From the cell containing the given text, extract its center point as (x, y) coordinate. 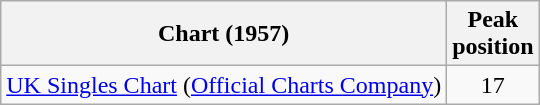
17 (493, 85)
UK Singles Chart (Official Charts Company) (224, 85)
Chart (1957) (224, 34)
Peakposition (493, 34)
